Return the (x, y) coordinate for the center point of the cell that contains the specified text.  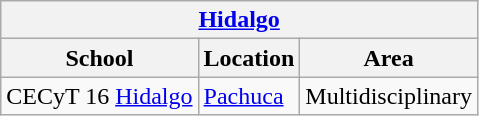
Hidalgo (240, 20)
School (100, 58)
Multidisciplinary (389, 96)
Area (389, 58)
Location (249, 58)
Pachuca (249, 96)
CECyT 16 Hidalgo (100, 96)
